Return the [x, y] coordinate for the center point of the cell that contains the specified text.  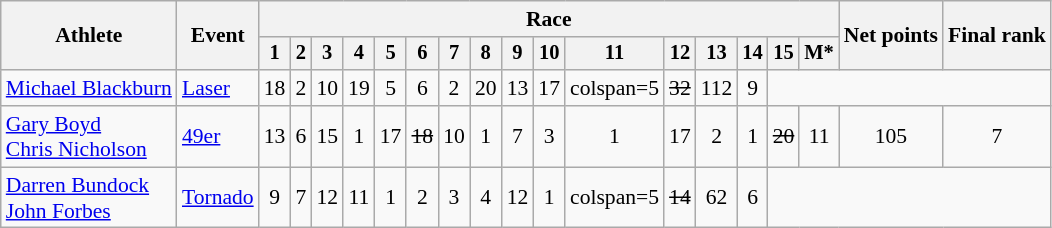
Tornado [218, 198]
Net points [891, 36]
105 [891, 136]
32 [680, 88]
19 [359, 88]
Darren BundockJohn Forbes [89, 198]
8 [486, 54]
Athlete [89, 36]
62 [717, 198]
Final rank [997, 36]
49er [218, 136]
112 [717, 88]
Michael Blackburn [89, 88]
Race [549, 19]
Laser [218, 88]
Event [218, 36]
M* [818, 54]
Gary BoydChris Nicholson [89, 136]
